Find where the given text appears and provide that cell's center as [x, y] coordinate. 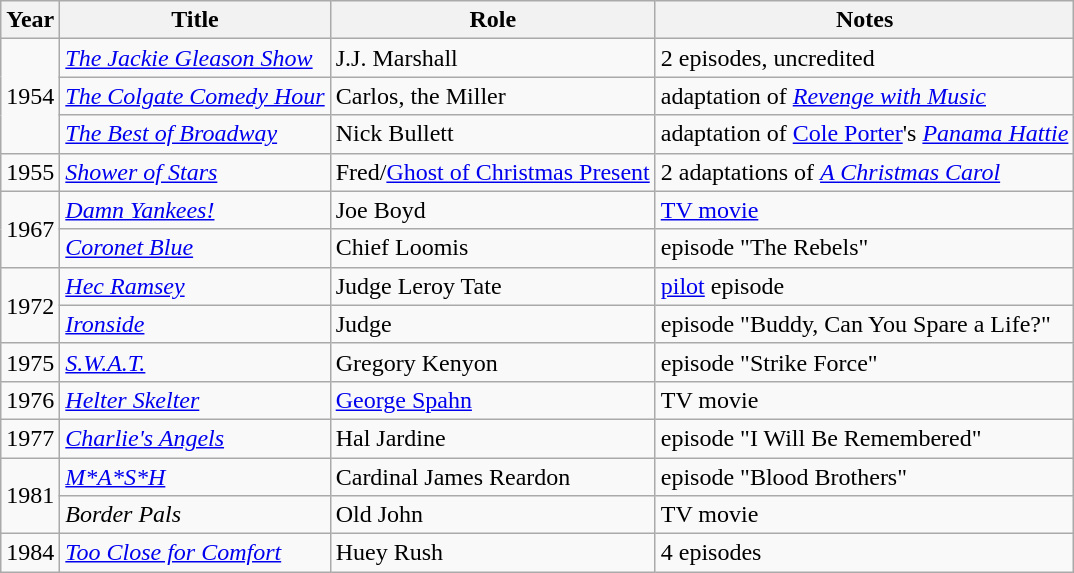
2 adaptations of A Christmas Carol [864, 172]
Hec Ramsey [195, 286]
1977 [30, 438]
Role [492, 20]
George Spahn [492, 400]
Too Close for Comfort [195, 553]
The Jackie Gleason Show [195, 58]
1967 [30, 229]
1976 [30, 400]
Ironside [195, 324]
Fred/Ghost of Christmas Present [492, 172]
The Colgate Comedy Hour [195, 96]
Huey Rush [492, 553]
1981 [30, 496]
Joe Boyd [492, 210]
pilot episode [864, 286]
Judge [492, 324]
episode "Strike Force" [864, 362]
Title [195, 20]
Chief Loomis [492, 248]
M*A*S*H [195, 477]
Shower of Stars [195, 172]
1972 [30, 305]
Hal Jardine [492, 438]
Notes [864, 20]
episode "Blood Brothers" [864, 477]
4 episodes [864, 553]
Border Pals [195, 515]
episode "I Will Be Remembered" [864, 438]
1954 [30, 96]
Judge Leroy Tate [492, 286]
Damn Yankees! [195, 210]
Year [30, 20]
J.J. Marshall [492, 58]
Nick Bullett [492, 134]
Charlie's Angels [195, 438]
Coronet Blue [195, 248]
Carlos, the Miller [492, 96]
adaptation of Revenge with Music [864, 96]
1955 [30, 172]
adaptation of Cole Porter's Panama Hattie [864, 134]
episode "Buddy, Can You Spare a Life?" [864, 324]
1975 [30, 362]
1984 [30, 553]
Helter Skelter [195, 400]
Gregory Kenyon [492, 362]
Cardinal James Reardon [492, 477]
The Best of Broadway [195, 134]
S.W.A.T. [195, 362]
Old John [492, 515]
2 episodes, uncredited [864, 58]
episode "The Rebels" [864, 248]
